Locate the cell with the specified text and output its [X, Y] center coordinate. 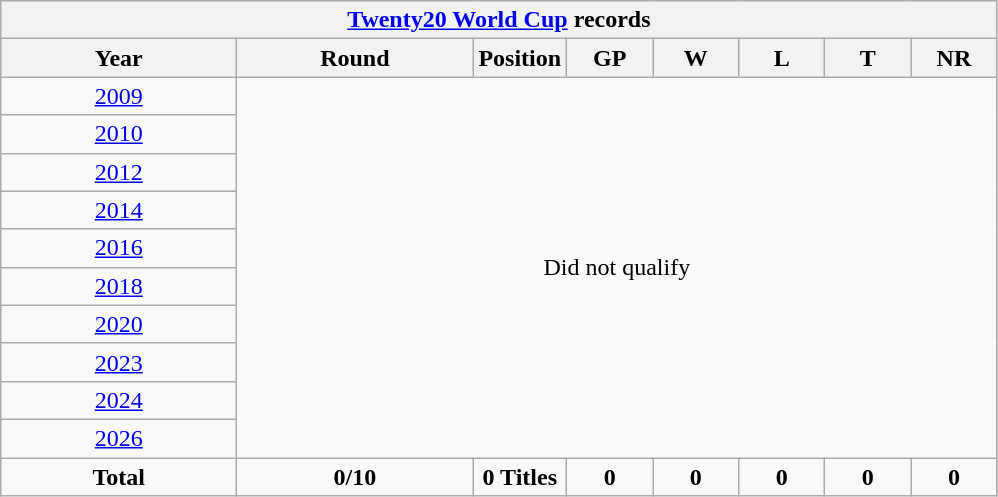
2016 [119, 248]
Total [119, 477]
L [782, 58]
2014 [119, 210]
W [696, 58]
Did not qualify [617, 268]
T [868, 58]
2018 [119, 286]
Year [119, 58]
2009 [119, 96]
2023 [119, 362]
2026 [119, 438]
Twenty20 World Cup records [499, 20]
Position [520, 58]
NR [954, 58]
GP [610, 58]
0 Titles [520, 477]
Round [355, 58]
2012 [119, 172]
2020 [119, 324]
2010 [119, 134]
2024 [119, 400]
0/10 [355, 477]
